Extract the (X, Y) coordinate from the center of the cell holding the provided text.  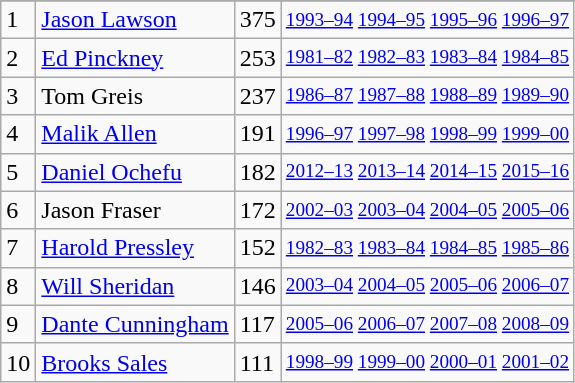
2012–13 2013–14 2014–15 2015–16 (427, 172)
1986–87 1987–88 1988–89 1989–90 (427, 96)
8 (18, 286)
2005–06 2006–07 2007–08 2008–09 (427, 324)
5 (18, 172)
2003–04 2004–05 2005–06 2006–07 (427, 286)
Ed Pinckney (135, 58)
172 (258, 210)
253 (258, 58)
117 (258, 324)
Harold Pressley (135, 248)
Jason Lawson (135, 20)
9 (18, 324)
10 (18, 362)
1982–83 1983–84 1984–85 1985–86 (427, 248)
Will Sheridan (135, 286)
375 (258, 20)
1 (18, 20)
Daniel Ochefu (135, 172)
Tom Greis (135, 96)
7 (18, 248)
Brooks Sales (135, 362)
2002–03 2003–04 2004–05 2005–06 (427, 210)
6 (18, 210)
182 (258, 172)
4 (18, 134)
1993–94 1994–95 1995–96 1996–97 (427, 20)
1996–97 1997–98 1998–99 1999–00 (427, 134)
1998–99 1999–00 2000–01 2001–02 (427, 362)
191 (258, 134)
Malik Allen (135, 134)
Dante Cunningham (135, 324)
2 (18, 58)
1981–82 1982–83 1983–84 1984–85 (427, 58)
152 (258, 248)
Jason Fraser (135, 210)
237 (258, 96)
146 (258, 286)
111 (258, 362)
3 (18, 96)
